Locate the cell with the specified text and output its (X, Y) center coordinate. 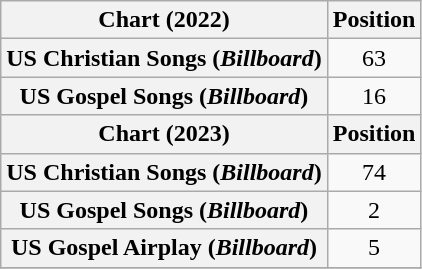
16 (374, 96)
Chart (2022) (164, 20)
63 (374, 58)
2 (374, 210)
5 (374, 248)
74 (374, 172)
Chart (2023) (164, 134)
US Gospel Airplay (Billboard) (164, 248)
